Determine the [x, y] coordinate at the center of the cell enclosing the given text.  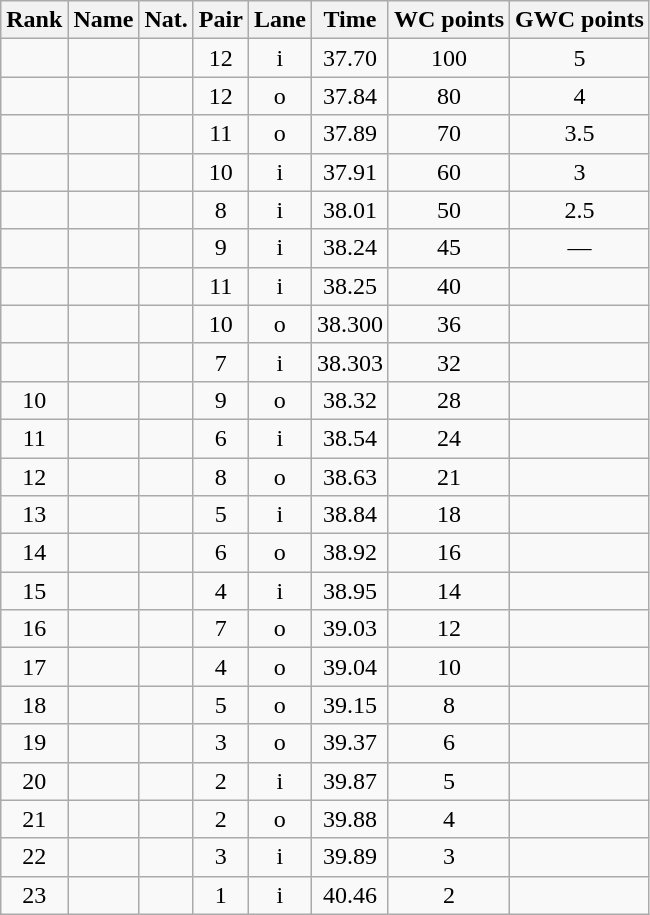
37.70 [350, 58]
— [580, 248]
Rank [34, 20]
37.84 [350, 96]
40.46 [350, 895]
39.15 [350, 705]
38.300 [350, 324]
Lane [280, 20]
Pair [220, 20]
17 [34, 667]
36 [448, 324]
2.5 [580, 210]
45 [448, 248]
37.91 [350, 172]
38.84 [350, 515]
23 [34, 895]
70 [448, 134]
32 [448, 362]
100 [448, 58]
24 [448, 438]
15 [34, 591]
Nat. [166, 20]
37.89 [350, 134]
38.32 [350, 400]
50 [448, 210]
3.5 [580, 134]
39.88 [350, 819]
38.92 [350, 553]
13 [34, 515]
39.89 [350, 857]
38.01 [350, 210]
20 [34, 781]
40 [448, 286]
1 [220, 895]
Time [350, 20]
39.03 [350, 629]
39.87 [350, 781]
19 [34, 743]
22 [34, 857]
80 [448, 96]
38.25 [350, 286]
28 [448, 400]
38.54 [350, 438]
38.303 [350, 362]
38.63 [350, 477]
39.04 [350, 667]
38.95 [350, 591]
60 [448, 172]
GWC points [580, 20]
WC points [448, 20]
39.37 [350, 743]
Name [104, 20]
38.24 [350, 248]
